Output the (X, Y) coordinate of the center of the cell containing the given text.  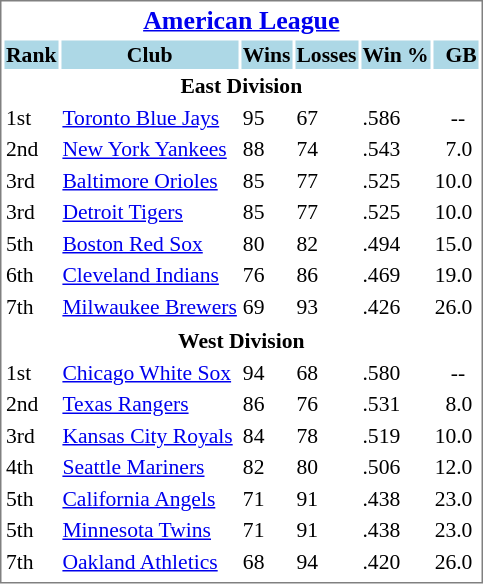
West Division (241, 341)
.531 (396, 404)
Detroit Tigers (150, 212)
4th (30, 467)
6th (30, 275)
.519 (396, 436)
74 (326, 149)
93 (326, 306)
Rank (30, 54)
Win % (396, 54)
.506 (396, 467)
Wins (266, 54)
Texas Rangers (150, 404)
78 (326, 436)
Baltimore Orioles (150, 180)
Milwaukee Brewers (150, 306)
8.0 (456, 404)
Toronto Blue Jays (150, 118)
.543 (396, 149)
.494 (396, 244)
15.0 (456, 244)
19.0 (456, 275)
Losses (326, 54)
.426 (396, 306)
California Angels (150, 498)
88 (266, 149)
.580 (396, 372)
84 (266, 436)
.469 (396, 275)
7.0 (456, 149)
.586 (396, 118)
Minnesota Twins (150, 530)
Boston Red Sox (150, 244)
12.0 (456, 467)
95 (266, 118)
Kansas City Royals (150, 436)
Oakland Athletics (150, 562)
Seattle Mariners (150, 467)
American League (241, 20)
East Division (241, 86)
New York Yankees (150, 149)
Cleveland Indians (150, 275)
Chicago White Sox (150, 372)
Club (150, 54)
69 (266, 306)
67 (326, 118)
.420 (396, 562)
GB (456, 54)
